Capture the cell that displays the provided text and extract its (x, y) central coordinate. 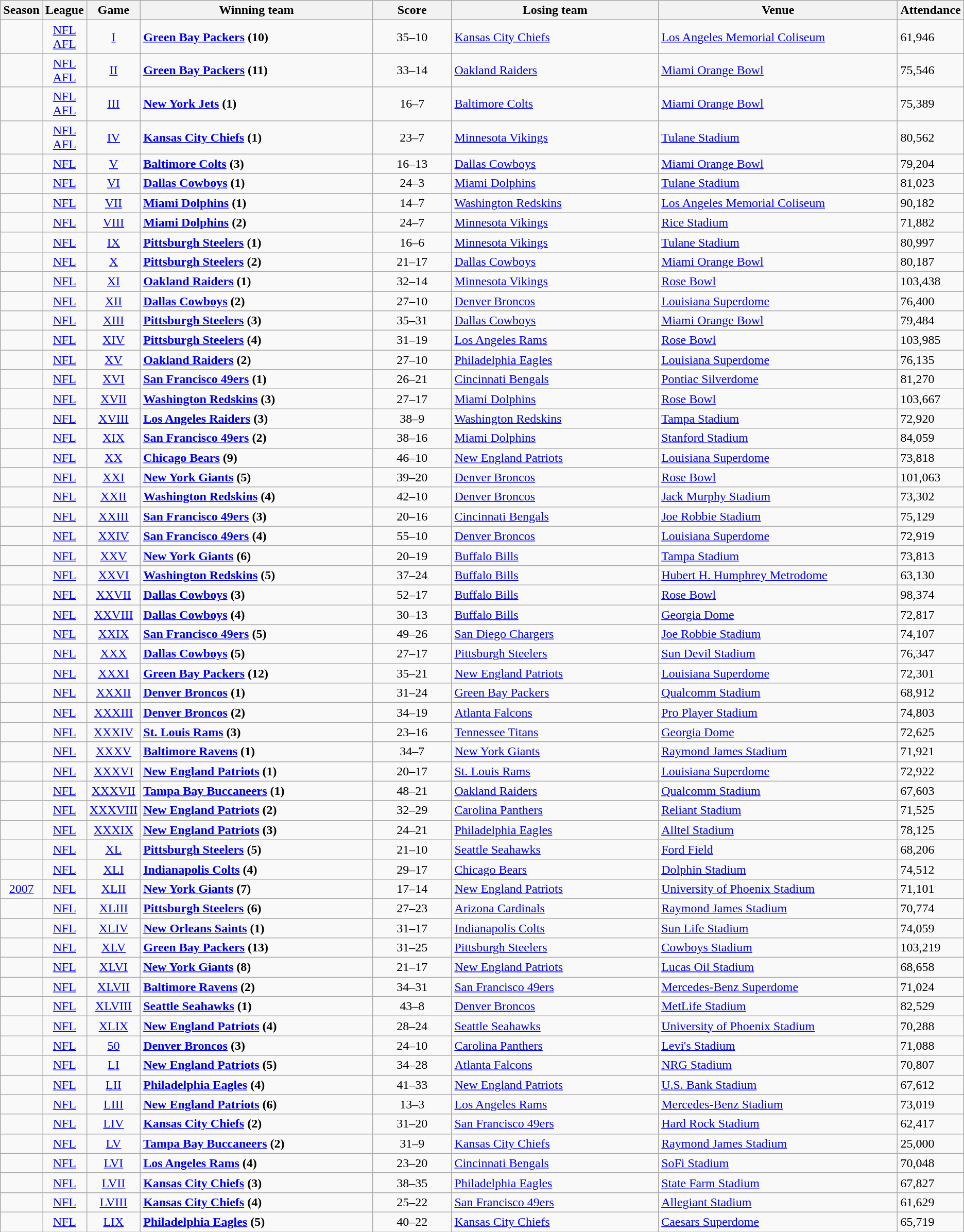
72,920 (931, 419)
16–7 (412, 104)
62,417 (931, 1124)
16–6 (412, 242)
31–17 (412, 928)
Pittsburgh Steelers (2) (256, 262)
XII (113, 301)
20–17 (412, 771)
81,270 (931, 379)
XXVIII (113, 614)
21–10 (412, 849)
Washington Redskins (4) (256, 497)
Green Bay Packers (12) (256, 673)
Denver Broncos (3) (256, 1046)
75,129 (931, 516)
XVI (113, 379)
XI (113, 281)
76,135 (931, 360)
31–9 (412, 1143)
24–10 (412, 1046)
34–19 (412, 713)
70,288 (931, 1026)
Kansas City Chiefs (1) (256, 137)
New England Patriots (1) (256, 771)
29–17 (412, 869)
Lucas Oil Stadium (778, 967)
74,803 (931, 713)
XX (113, 458)
72,922 (931, 771)
46–10 (412, 458)
Allegiant Stadium (778, 1202)
Miami Dolphins (2) (256, 222)
17–14 (412, 889)
IV (113, 137)
XXXIX (113, 830)
Pro Player Stadium (778, 713)
New England Patriots (3) (256, 830)
XXXV (113, 752)
23–16 (412, 732)
XLII (113, 889)
72,817 (931, 614)
2007 (22, 889)
Game (113, 10)
I (113, 37)
New York Giants (8) (256, 967)
76,400 (931, 301)
XXVI (113, 575)
23–7 (412, 137)
20–19 (412, 556)
Stanford Stadium (778, 438)
New England Patriots (6) (256, 1104)
XXXVII (113, 791)
68,658 (931, 967)
VIII (113, 222)
72,919 (931, 536)
Pittsburgh Steelers (4) (256, 340)
Sun Life Stadium (778, 928)
Denver Broncos (1) (256, 693)
MetLife Stadium (778, 1007)
43–8 (412, 1007)
41–33 (412, 1085)
XVIII (113, 419)
Alltel Stadium (778, 830)
14–7 (412, 203)
33–14 (412, 70)
32–29 (412, 810)
20–16 (412, 516)
XXXIII (113, 713)
74,107 (931, 634)
LI (113, 1065)
Philadelphia Eagles (4) (256, 1085)
Los Angeles Raiders (3) (256, 419)
Dallas Cowboys (2) (256, 301)
80,562 (931, 137)
25–22 (412, 1202)
LV (113, 1143)
55–10 (412, 536)
XLIII (113, 908)
St. Louis Rams (555, 771)
VI (113, 183)
Attendance (931, 10)
31–20 (412, 1124)
81,023 (931, 183)
Jack Murphy Stadium (778, 497)
Denver Broncos (2) (256, 713)
71,088 (931, 1046)
27–23 (412, 908)
48–21 (412, 791)
Levi's Stadium (778, 1046)
90,182 (931, 203)
Seattle Seahawks (1) (256, 1007)
38–35 (412, 1183)
V (113, 164)
Venue (778, 10)
35–10 (412, 37)
Kansas City Chiefs (2) (256, 1124)
34–7 (412, 752)
25,000 (931, 1143)
Indianapolis Colts (4) (256, 869)
Baltimore Colts (3) (256, 164)
Baltimore Colts (555, 104)
New York Giants (555, 752)
Los Angeles Rams (4) (256, 1163)
101,063 (931, 477)
49–26 (412, 634)
Tampa Bay Buccaneers (1) (256, 791)
LVIII (113, 1202)
35–21 (412, 673)
74,059 (931, 928)
24–21 (412, 830)
XLVI (113, 967)
XXXVIII (113, 810)
Oakland Raiders (1) (256, 281)
70,774 (931, 908)
67,827 (931, 1183)
34–28 (412, 1065)
XXXI (113, 673)
Pittsburgh Steelers (6) (256, 908)
73,818 (931, 458)
71,921 (931, 752)
Chicago Bears (9) (256, 458)
35–31 (412, 321)
San Diego Chargers (555, 634)
73,302 (931, 497)
Mercedes-Benz Superdome (778, 987)
72,301 (931, 673)
San Francisco 49ers (3) (256, 516)
Pittsburgh Steelers (3) (256, 321)
73,019 (931, 1104)
League (64, 10)
XXI (113, 477)
XLIV (113, 928)
68,206 (931, 849)
XIX (113, 438)
Cowboys Stadium (778, 948)
52–17 (412, 595)
LII (113, 1085)
24–7 (412, 222)
New York Giants (5) (256, 477)
Mercedes-Benz Stadium (778, 1104)
Dallas Cowboys (4) (256, 614)
61,629 (931, 1202)
Dallas Cowboys (1) (256, 183)
LIX (113, 1222)
Rice Stadium (778, 222)
Green Bay Packers (13) (256, 948)
16–13 (412, 164)
IX (113, 242)
Philadelphia Eagles (5) (256, 1222)
Dolphin Stadium (778, 869)
San Francisco 49ers (4) (256, 536)
II (113, 70)
61,946 (931, 37)
XXIII (113, 516)
Score (412, 10)
79,484 (931, 321)
New York Giants (6) (256, 556)
84,059 (931, 438)
New England Patriots (2) (256, 810)
71,024 (931, 987)
Green Bay Packers (11) (256, 70)
Chicago Bears (555, 869)
82,529 (931, 1007)
Hubert H. Humphrey Metrodome (778, 575)
New England Patriots (5) (256, 1065)
13–3 (412, 1104)
Ford Field (778, 849)
SoFi Stadium (778, 1163)
Arizona Cardinals (555, 908)
LIII (113, 1104)
80,187 (931, 262)
38–9 (412, 419)
XXXIV (113, 732)
65,719 (931, 1222)
Pittsburgh Steelers (5) (256, 849)
30–13 (412, 614)
III (113, 104)
Kansas City Chiefs (4) (256, 1202)
31–24 (412, 693)
Baltimore Ravens (1) (256, 752)
San Francisco 49ers (2) (256, 438)
New York Giants (7) (256, 889)
XXIX (113, 634)
23–20 (412, 1163)
NRG Stadium (778, 1065)
71,882 (931, 222)
XIII (113, 321)
26–21 (412, 379)
XXX (113, 654)
40–22 (412, 1222)
103,438 (931, 281)
XLI (113, 869)
Oakland Raiders (2) (256, 360)
Pontiac Silverdome (778, 379)
79,204 (931, 164)
80,997 (931, 242)
VII (113, 203)
New England Patriots (4) (256, 1026)
Winning team (256, 10)
68,912 (931, 693)
98,374 (931, 595)
73,813 (931, 556)
Dallas Cowboys (5) (256, 654)
Washington Redskins (3) (256, 399)
X (113, 262)
75,389 (931, 104)
San Francisco 49ers (5) (256, 634)
XL (113, 849)
Kansas City Chiefs (3) (256, 1183)
State Farm Stadium (778, 1183)
XLIX (113, 1026)
Caesars Superdome (778, 1222)
New Orleans Saints (1) (256, 928)
50 (113, 1046)
24–3 (412, 183)
U.S. Bank Stadium (778, 1085)
XXV (113, 556)
Season (22, 10)
34–31 (412, 987)
42–10 (412, 497)
70,048 (931, 1163)
XXXVI (113, 771)
103,667 (931, 399)
XLVII (113, 987)
71,525 (931, 810)
XXII (113, 497)
Dallas Cowboys (3) (256, 595)
67,612 (931, 1085)
XV (113, 360)
XXIV (113, 536)
75,546 (931, 70)
67,603 (931, 791)
70,807 (931, 1065)
XXVII (113, 595)
74,512 (931, 869)
78,125 (931, 830)
Hard Rock Stadium (778, 1124)
76,347 (931, 654)
37–24 (412, 575)
Tampa Bay Buccaneers (2) (256, 1143)
103,219 (931, 948)
71,101 (931, 889)
LIV (113, 1124)
New York Jets (1) (256, 104)
Reliant Stadium (778, 810)
Green Bay Packers (10) (256, 37)
Baltimore Ravens (2) (256, 987)
Miami Dolphins (1) (256, 203)
XXXII (113, 693)
103,985 (931, 340)
LVII (113, 1183)
Green Bay Packers (555, 693)
XLVIII (113, 1007)
Washington Redskins (5) (256, 575)
31–25 (412, 948)
39–20 (412, 477)
31–19 (412, 340)
32–14 (412, 281)
XVII (113, 399)
XIV (113, 340)
Indianapolis Colts (555, 928)
LVI (113, 1163)
28–24 (412, 1026)
72,625 (931, 732)
Pittsburgh Steelers (1) (256, 242)
St. Louis Rams (3) (256, 732)
XLV (113, 948)
Losing team (555, 10)
San Francisco 49ers (1) (256, 379)
38–16 (412, 438)
Sun Devil Stadium (778, 654)
63,130 (931, 575)
Tennessee Titans (555, 732)
